Find where the given text appears and provide that cell's center as (X, Y) coordinate. 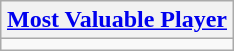
Most Valuable Player (116, 20)
